Return [x, y] of the center of cell containing provided text 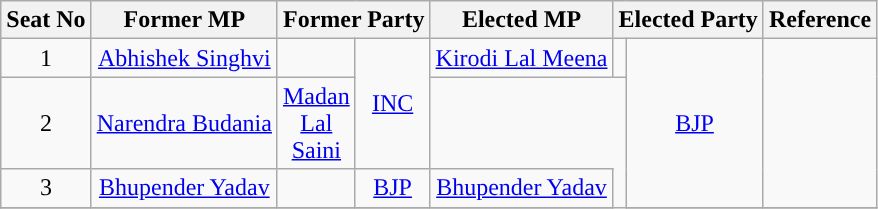
INC [392, 104]
Reference [820, 20]
3 [46, 188]
2 [46, 123]
Kirodi Lal Meena [522, 58]
Seat No [46, 20]
1 [46, 58]
Elected Party [688, 20]
Former MP [184, 20]
Former Party [354, 20]
Elected MP [522, 20]
Abhishek Singhvi [184, 58]
Madan Lal Saini [316, 123]
Narendra Budania [184, 123]
